Scan for the cell matching the given text and deliver its (X, Y) coordinate at center. 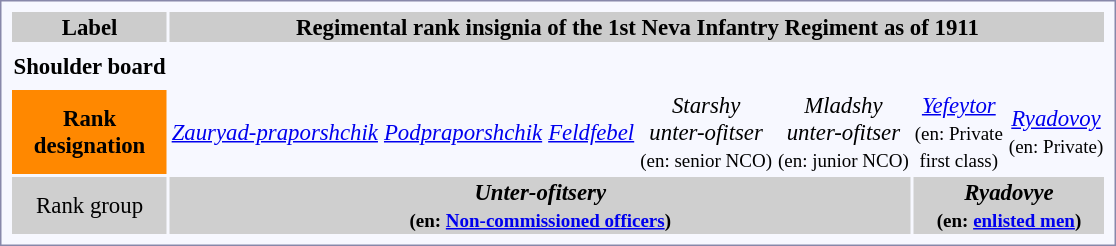
Rankdesignation (90, 132)
Ryadovye (en: enlisted men) (1008, 206)
Label (90, 27)
Zauryad-praporshchik (274, 132)
Yefeytor (en: Private first class) (958, 132)
Rank group (90, 206)
Feldfebel (592, 132)
Podpraporshchik (462, 132)
Regimental rank insignia of the 1st Neva Infantry Regiment as of 1911 (638, 27)
Ryadovoy (en: Private) (1056, 132)
Starshyunter-оfitser (en: senior NCO) (706, 132)
Мladshy unter-оfitser (en: junior NCO) (844, 132)
Unter-ofitsery (en: Non-commissioned officers) (540, 206)
Shoulder board (90, 66)
